Locate the cell with the specified text and output its (X, Y) center coordinate. 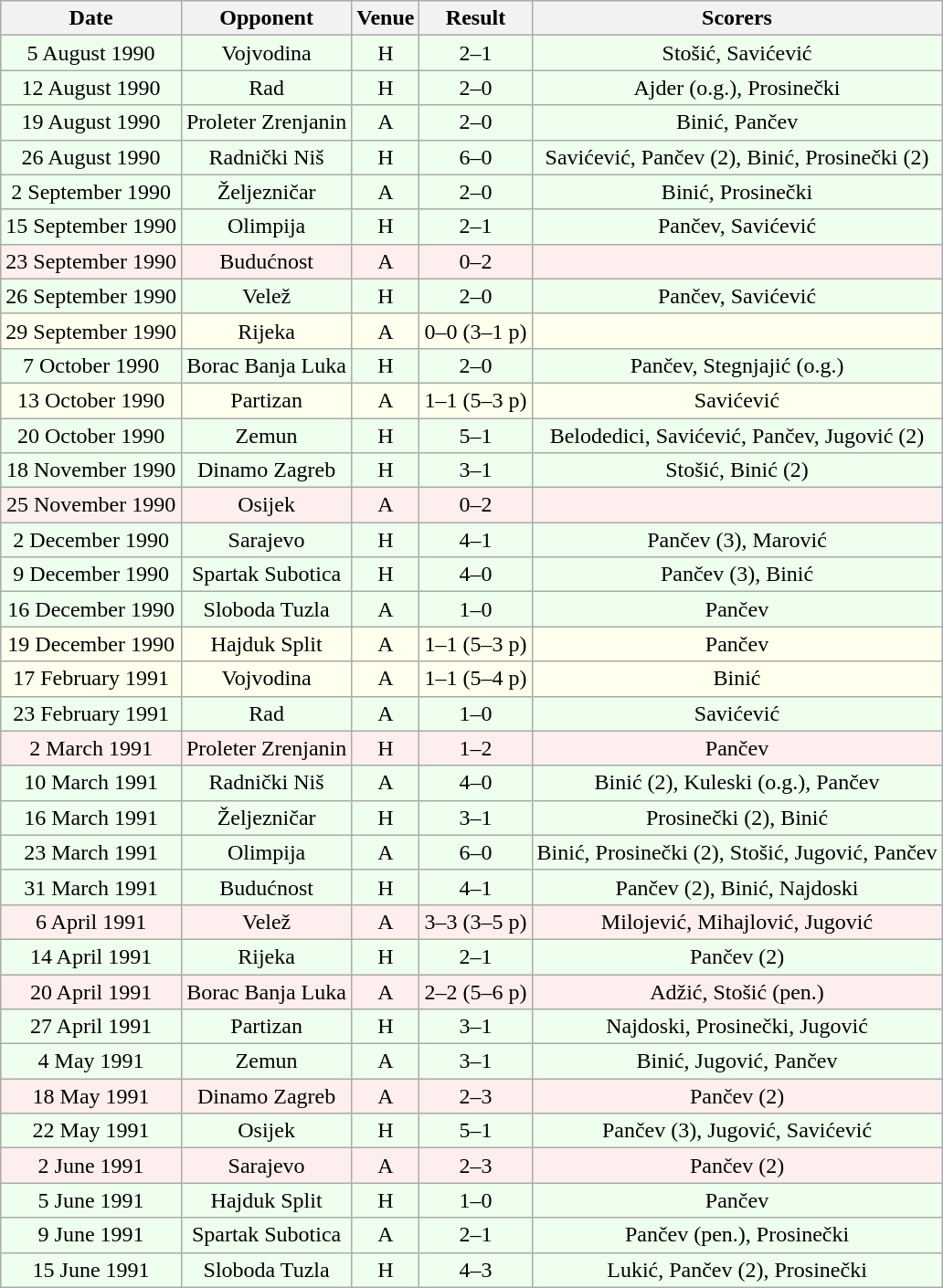
Binić, Prosinečki (736, 192)
25 November 1990 (91, 505)
3–3 (3–5 p) (475, 922)
15 September 1990 (91, 227)
Scorers (736, 18)
1–1 (5–4 p) (475, 679)
4 May 1991 (91, 1061)
15 June 1991 (91, 1270)
10 March 1991 (91, 783)
16 March 1991 (91, 818)
2–2 (5–6 p) (475, 991)
Stošić, Savićević (736, 53)
Pančev (2), Binić, Najdoski (736, 887)
5 June 1991 (91, 1200)
17 February 1991 (91, 679)
Ajder (o.g.), Prosinečki (736, 88)
14 April 1991 (91, 956)
29 September 1990 (91, 331)
22 May 1991 (91, 1131)
19 August 1990 (91, 122)
Pančev, Stegnjajić (o.g.) (736, 365)
Venue (386, 18)
Prosinečki (2), Binić (736, 818)
Result (475, 18)
Belodedici, Savićević, Pančev, Jugović (2) (736, 436)
Binić (736, 679)
9 June 1991 (91, 1235)
19 December 1990 (91, 644)
2 December 1990 (91, 540)
18 May 1991 (91, 1096)
20 April 1991 (91, 991)
Najdoski, Prosinečki, Jugović (736, 1027)
23 March 1991 (91, 852)
5 August 1990 (91, 53)
20 October 1990 (91, 436)
Date (91, 18)
2 March 1991 (91, 748)
13 October 1990 (91, 400)
Lukić, Pančev (2), Prosinečki (736, 1270)
Pančev (3), Binić (736, 575)
Stošić, Binić (2) (736, 470)
0–0 (3–1 p) (475, 331)
7 October 1990 (91, 365)
Pančev (3), Marović (736, 540)
31 March 1991 (91, 887)
23 September 1990 (91, 261)
16 December 1990 (91, 609)
Binić, Prosinečki (2), Stošić, Jugović, Pančev (736, 852)
26 September 1990 (91, 296)
18 November 1990 (91, 470)
12 August 1990 (91, 88)
27 April 1991 (91, 1027)
9 December 1990 (91, 575)
Savićević, Pančev (2), Binić, Prosinečki (2) (736, 157)
23 February 1991 (91, 713)
Binić, Jugović, Pančev (736, 1061)
Pančev (pen.), Prosinečki (736, 1235)
2 September 1990 (91, 192)
Pančev (3), Jugović, Savićević (736, 1131)
26 August 1990 (91, 157)
1–2 (475, 748)
Adžić, Stošić (pen.) (736, 991)
Binić (2), Kuleski (o.g.), Pančev (736, 783)
Binić, Pančev (736, 122)
6 April 1991 (91, 922)
4–3 (475, 1270)
Opponent (266, 18)
2 June 1991 (91, 1166)
Milojević, Mihajlović, Jugović (736, 922)
